Provide the [x, y] coordinate of the cell's center where the given text is located.  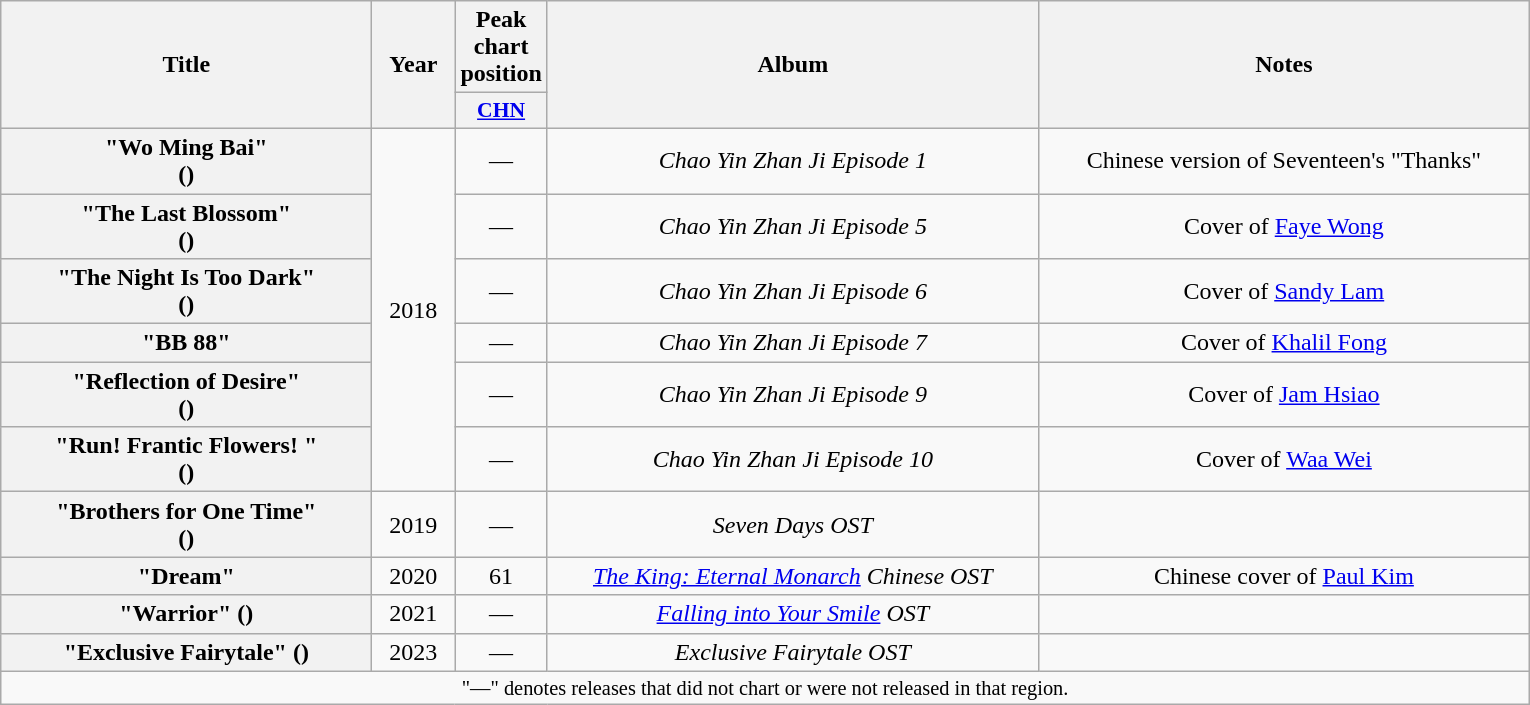
Chao Yin Zhan Ji Episode 9 [792, 394]
2020 [414, 576]
"—" denotes releases that did not chart or were not released in that region. [766, 688]
Seven Days OST [792, 524]
Cover of Khalil Fong [1284, 343]
"Wo Ming Bai"() [186, 160]
Exclusive Fairytale OST [792, 652]
"Reflection of Desire"() [186, 394]
The King: Eternal Monarch Chinese OST [792, 576]
Year [414, 65]
2018 [414, 310]
Notes [1284, 65]
Chao Yin Zhan Ji Episode 1 [792, 160]
Chinese cover of Paul Kim [1284, 576]
Cover of Waa Wei [1284, 460]
Chinese version of Seventeen's "Thanks" [1284, 160]
"Run! Frantic Flowers! "() [186, 460]
Falling into Your Smile OST [792, 614]
Chao Yin Zhan Ji Episode 10 [792, 460]
61 [501, 576]
Cover of Sandy Lam [1284, 292]
2023 [414, 652]
CHN [501, 111]
"Exclusive Fairytale" () [186, 652]
Title [186, 65]
Peak chart position [501, 47]
"The Last Blossom"() [186, 226]
Album [792, 65]
2019 [414, 524]
2021 [414, 614]
"The Night Is Too Dark"() [186, 292]
Chao Yin Zhan Ji Episode 7 [792, 343]
Cover of Jam Hsiao [1284, 394]
"Brothers for One Time"() [186, 524]
Cover of Faye Wong [1284, 226]
"Warrior" () [186, 614]
"BB 88" [186, 343]
"Dream" [186, 576]
Chao Yin Zhan Ji Episode 5 [792, 226]
Chao Yin Zhan Ji Episode 6 [792, 292]
